Identify which cell holds the provided text, then report its [X, Y] central coordinate. 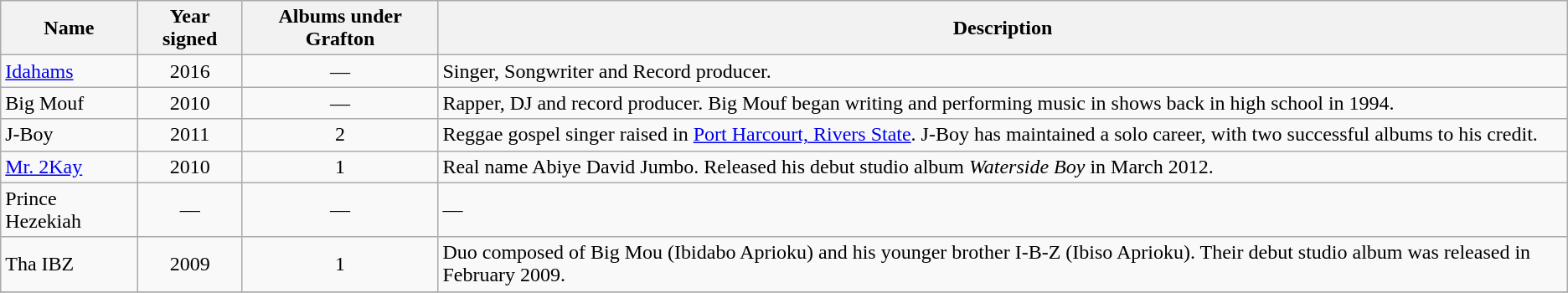
Tha IBZ [69, 265]
Big Mouf [69, 103]
Duo composed of Big Mou (Ibidabo Aprioku) and his younger brother I-B-Z (Ibiso Aprioku). Their debut studio album was released in February 2009. [1003, 265]
2 [340, 135]
Rapper, DJ and record producer. Big Mouf began writing and performing music in shows back in high school in 1994. [1003, 103]
Singer, Songwriter and Record producer. [1003, 71]
Reggae gospel singer raised in Port Harcourt, Rivers State. J-Boy has maintained a solo career, with two successful albums to his credit. [1003, 135]
2009 [189, 265]
Idahams [69, 71]
Name [69, 28]
2016 [189, 71]
Year signed [189, 28]
Mr. 2Kay [69, 167]
2011 [189, 135]
Description [1003, 28]
Albums under Grafton [340, 28]
Prince Hezekiah [69, 209]
Real name Abiye David Jumbo. Released his debut studio album Waterside Boy in March 2012. [1003, 167]
J-Boy [69, 135]
